Provide the [x, y] coordinate of the cell's center where the given text is located.  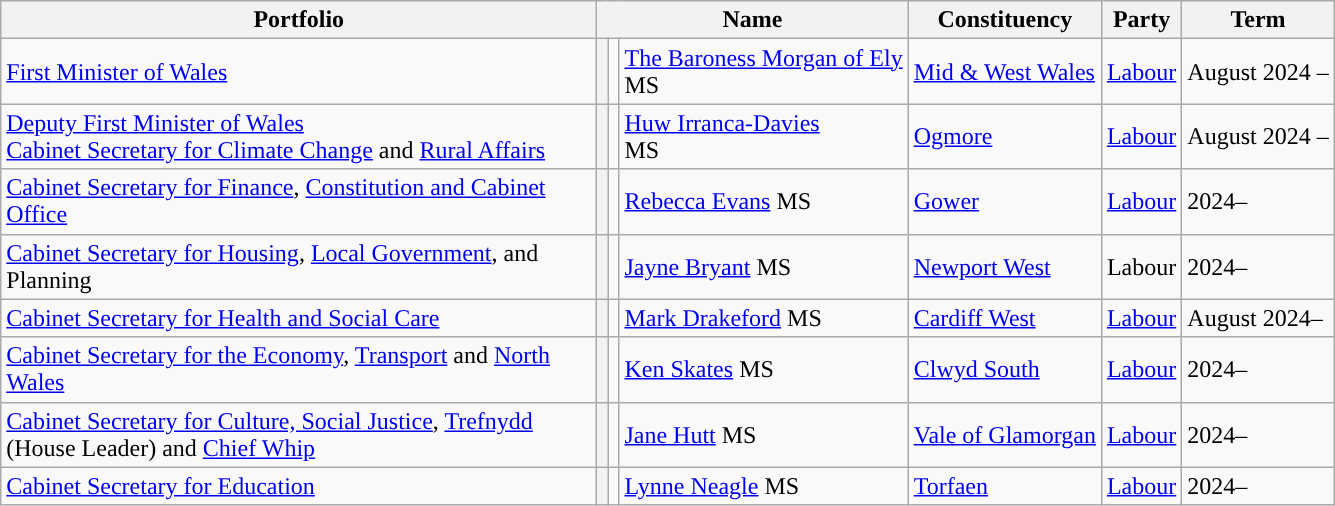
Ogmore [1004, 136]
August 2024– [1258, 318]
Newport West [1004, 266]
Deputy First Minister of WalesCabinet Secretary for Climate Change and Rural Affairs [299, 136]
Mark Drakeford MS [764, 318]
Name [752, 20]
Clwyd South [1004, 370]
Party [1141, 20]
Mid & West Wales [1004, 72]
Ken Skates MS [764, 370]
Jane Hutt MS [764, 434]
Cabinet Secretary for Culture, Social Justice, Trefnydd (House Leader) and Chief Whip [299, 434]
Huw Irranca-DaviesMS [764, 136]
Term [1258, 20]
Vale of Glamorgan [1004, 434]
Rebecca Evans MS [764, 202]
Portfolio [299, 20]
Lynne Neagle MS [764, 486]
The Baroness Morgan of ElyMS [764, 72]
Cabinet Secretary for the Economy, Transport and North Wales [299, 370]
Jayne Bryant MS [764, 266]
Cabinet Secretary for Finance, Constitution and Cabinet Office [299, 202]
First Minister of Wales [299, 72]
Cardiff West [1004, 318]
Constituency [1004, 20]
Cabinet Secretary for Education [299, 486]
Cabinet Secretary for Housing, Local Government, and Planning [299, 266]
Torfaen [1004, 486]
Cabinet Secretary for Health and Social Care [299, 318]
Gower [1004, 202]
